Find where the given text appears and provide that cell's center as [X, Y] coordinate. 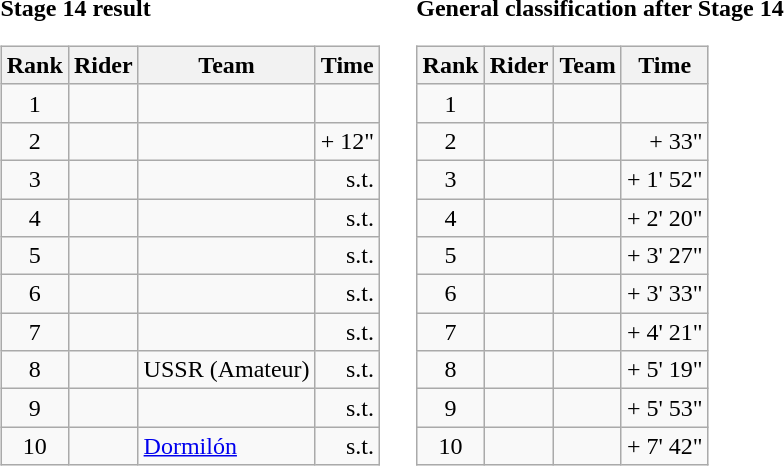
+ 4' 21" [664, 332]
+ 1' 52" [664, 179]
+ 7' 42" [664, 446]
+ 3' 33" [664, 294]
+ 12" [347, 141]
+ 5' 19" [664, 370]
+ 5' 53" [664, 408]
+ 3' 27" [664, 256]
+ 2' 20" [664, 217]
Dormilón [226, 446]
USSR (Amateur) [226, 370]
+ 33" [664, 141]
